Capture the cell that displays the provided text and extract its (x, y) central coordinate. 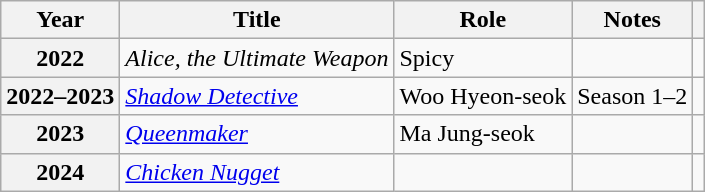
Spicy (483, 58)
Ma Jung-seok (483, 134)
Year (60, 20)
Title (257, 20)
Shadow Detective (257, 96)
Notes (632, 20)
2024 (60, 172)
Chicken Nugget (257, 172)
2023 (60, 134)
Alice, the Ultimate Weapon (257, 58)
Woo Hyeon-seok (483, 96)
2022–2023 (60, 96)
Season 1–2 (632, 96)
2022 (60, 58)
Queenmaker (257, 134)
Role (483, 20)
